Detect which cell encompasses the target text, then output its [x, y] center coordinate. 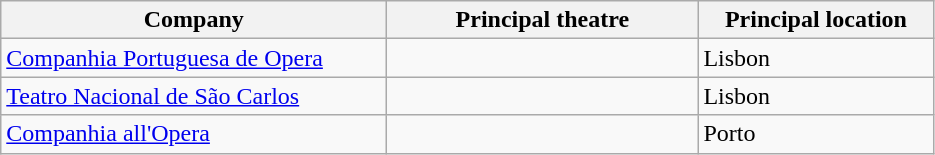
Principal location [816, 20]
Companhia Portuguesa de Opera [194, 58]
Companhia all'Opera [194, 134]
Principal theatre [542, 20]
Teatro Nacional de São Carlos [194, 96]
Company [194, 20]
Porto [816, 134]
